Detect which cell encompasses the target text, then output its (x, y) center coordinate. 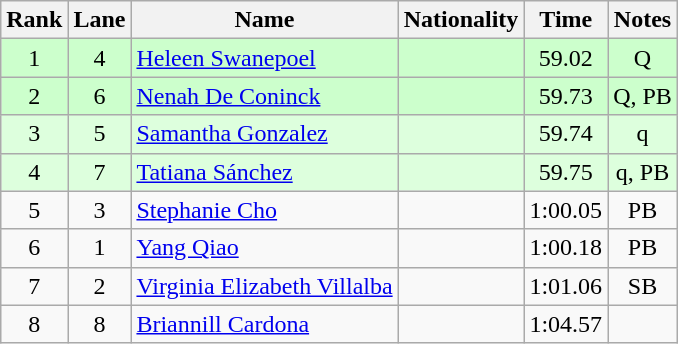
59.73 (566, 96)
q (643, 134)
Nationality (461, 20)
1:04.57 (566, 324)
Name (264, 20)
Yang Qiao (264, 248)
Stephanie Cho (264, 210)
Rank (34, 20)
Virginia Elizabeth Villalba (264, 286)
Time (566, 20)
1:00.05 (566, 210)
59.75 (566, 172)
Tatiana Sánchez (264, 172)
1:00.18 (566, 248)
Heleen Swanepoel (264, 58)
59.02 (566, 58)
SB (643, 286)
Lane (100, 20)
Q, PB (643, 96)
Q (643, 58)
Briannill Cardona (264, 324)
q, PB (643, 172)
59.74 (566, 134)
Nenah De Coninck (264, 96)
Samantha Gonzalez (264, 134)
1:01.06 (566, 286)
Notes (643, 20)
